Locate the cell with the specified text and output its (X, Y) center coordinate. 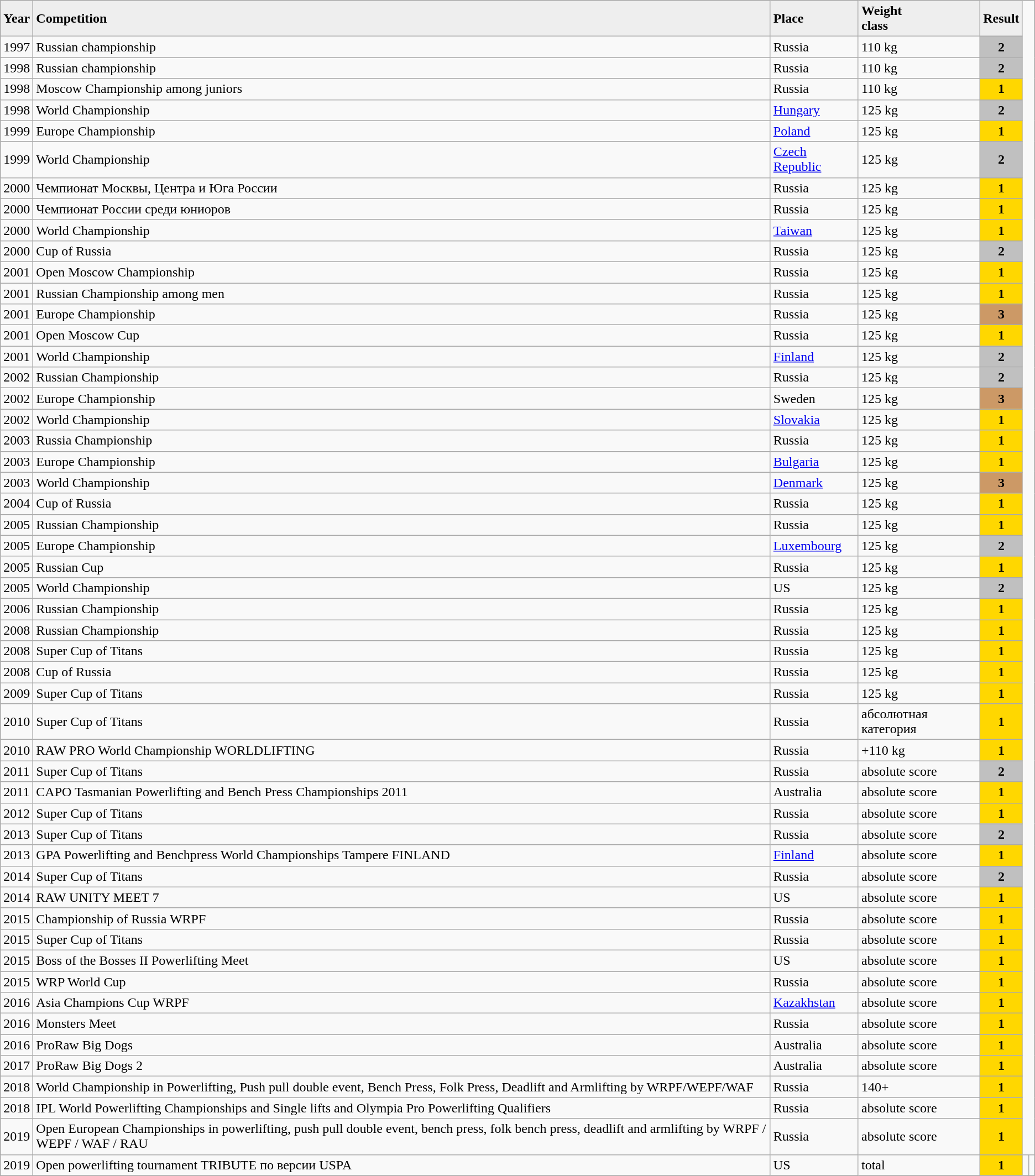
Sweden (814, 399)
1997 (17, 47)
2012 (17, 813)
2004 (17, 504)
+110 kg (919, 750)
Boss of the Bosses II Powerlifting Meet (401, 960)
World Championship in Powerlifting, Push pull double event, Bench Press, Folk Press, Deadlift and Armlifting by WRPF/WEPF/WAF (401, 1087)
Open powerlifting tournament TRIBUTE по версии USPA (401, 1165)
ProRaw Big Dogs (401, 1045)
Year (17, 19)
Taiwan (814, 230)
Place (814, 19)
Kazakhstan (814, 1003)
2009 (17, 693)
Russia Championship (401, 441)
Denmark (814, 483)
RAW UNITY MEET 7 (401, 897)
Czech Republic (814, 159)
2017 (17, 1066)
Poland (814, 131)
Result (1001, 19)
Чемпионат Москвы, Центра и Юга России (401, 188)
Weight class (919, 19)
RAW PRO World Championship WORLDLIFTING (401, 750)
GPA Powerlifting and Benchpress World Championships Tampere FINLAND (401, 855)
Open Moscow Championship (401, 272)
CAPO Tasmanian Powerlifting and Bench Press Championships 2011 (401, 792)
абсолютная категория (919, 722)
Monsters Meet (401, 1024)
2006 (17, 609)
Moscow Championship among juniors (401, 89)
IPL World Powerlifting Championships and Single lifts and Olympia Pro Powerlifting Qualifiers (401, 1108)
Russian Championship among men (401, 294)
Hungary (814, 110)
ProRaw Big Dogs 2 (401, 1066)
Luxembourg (814, 546)
Competition (401, 19)
Slovakia (814, 420)
Чемпионат России среди юниоров (401, 209)
Asia Champions Cup WRPF (401, 1003)
Open Moscow Cup (401, 336)
WRP World Cup (401, 981)
140+ (919, 1087)
Bulgaria (814, 462)
total (919, 1165)
Russian Cup (401, 567)
Championship of Russia WRPF (401, 918)
